Extract the [x, y] coordinate from the center of the cell holding the provided text.  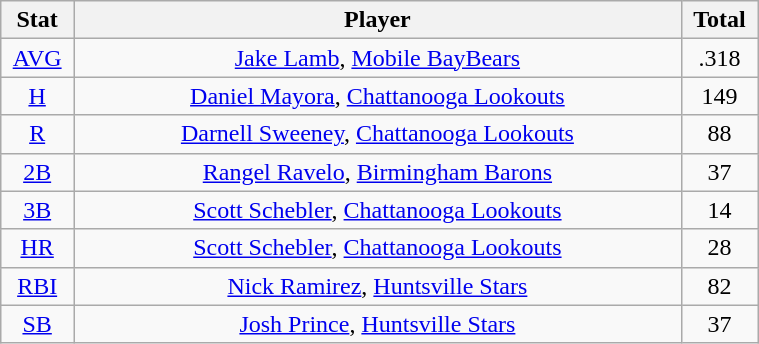
Player [378, 20]
2B [38, 172]
Total [719, 20]
Josh Prince, Huntsville Stars [378, 324]
149 [719, 96]
SB [38, 324]
Nick Ramirez, Huntsville Stars [378, 286]
88 [719, 134]
Jake Lamb, Mobile BayBears [378, 58]
28 [719, 248]
82 [719, 286]
.318 [719, 58]
RBI [38, 286]
HR [38, 248]
14 [719, 210]
AVG [38, 58]
H [38, 96]
Daniel Mayora, Chattanooga Lookouts [378, 96]
Rangel Ravelo, Birmingham Barons [378, 172]
3B [38, 210]
Stat [38, 20]
R [38, 134]
Darnell Sweeney, Chattanooga Lookouts [378, 134]
